Return the [x, y] coordinate for the center point of the cell that contains the specified text.  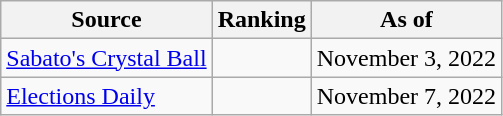
Source [106, 20]
Elections Daily [106, 96]
Ranking [262, 20]
As of [406, 20]
November 7, 2022 [406, 96]
Sabato's Crystal Ball [106, 58]
November 3, 2022 [406, 58]
